Find where the given text appears and provide that cell's center as (X, Y) coordinate. 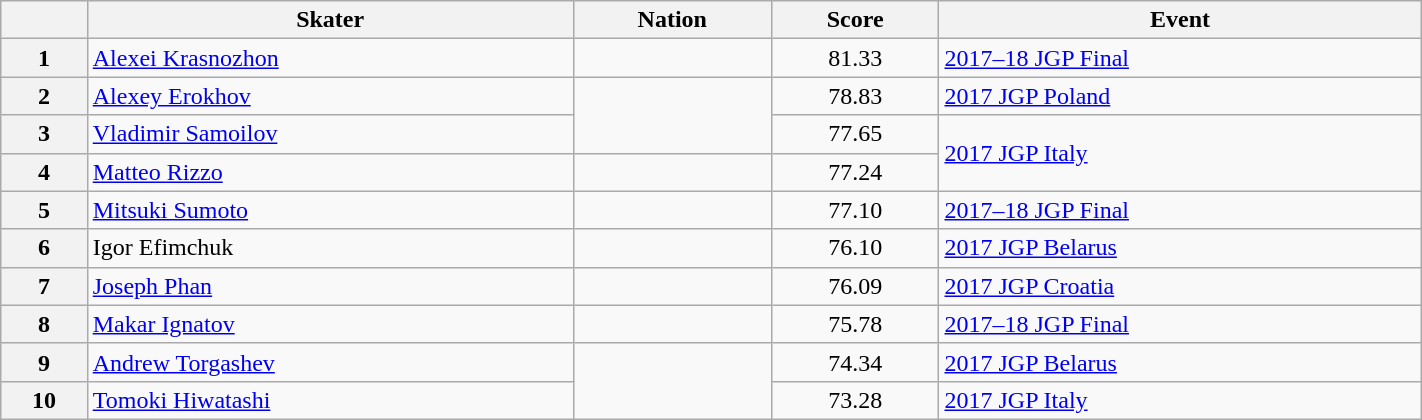
Tomoki Hiwatashi (330, 400)
Skater (330, 20)
5 (44, 210)
77.65 (855, 134)
3 (44, 134)
Vladimir Samoilov (330, 134)
10 (44, 400)
2017 JGP Croatia (1180, 286)
76.10 (855, 248)
7 (44, 286)
6 (44, 248)
Joseph Phan (330, 286)
81.33 (855, 58)
Event (1180, 20)
Andrew Torgashev (330, 362)
74.34 (855, 362)
9 (44, 362)
Nation (672, 20)
77.10 (855, 210)
78.83 (855, 96)
1 (44, 58)
Score (855, 20)
Alexei Krasnozhon (330, 58)
8 (44, 324)
75.78 (855, 324)
Alexey Erokhov (330, 96)
Igor Efimchuk (330, 248)
Matteo Rizzo (330, 172)
Makar Ignatov (330, 324)
77.24 (855, 172)
Mitsuki Sumoto (330, 210)
2 (44, 96)
73.28 (855, 400)
4 (44, 172)
76.09 (855, 286)
2017 JGP Poland (1180, 96)
